Identify which cell holds the provided text, then report its [x, y] central coordinate. 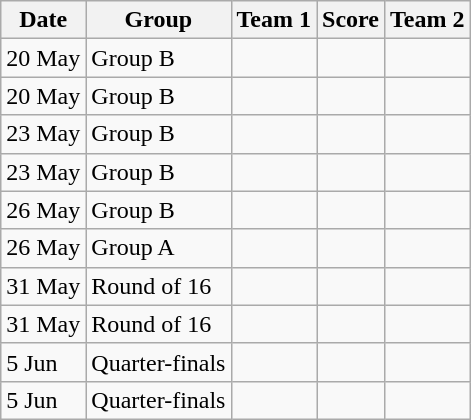
Team 1 [274, 20]
Date [44, 20]
Group A [158, 248]
Score [351, 20]
Group [158, 20]
Team 2 [427, 20]
